Provide the (X, Y) coordinate of the cell's center where the given text is located.  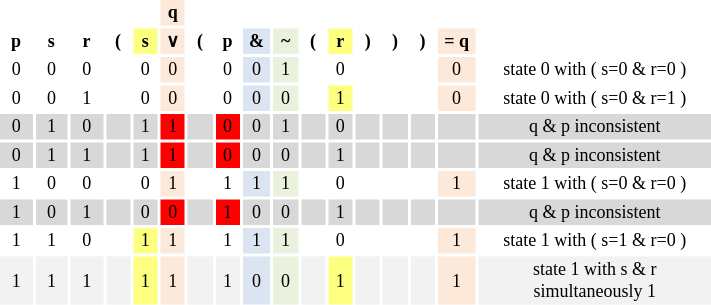
& (257, 41)
state 1 with ( s=0 & r=0 ) (594, 184)
~ (285, 41)
state 1 with s & r simultaneously 1 (594, 280)
state 0 with ( s=0 & r=0 ) (594, 70)
∨ (172, 41)
= q (457, 41)
state 1 with ( s=1 & r=0 ) (594, 241)
q (172, 13)
state 0 with ( s=0 & r=1 ) (594, 99)
